Return the (x, y) coordinate for the center point of the cell that contains the specified text.  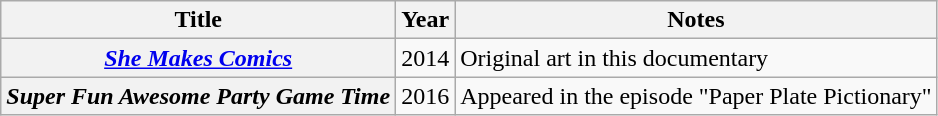
Super Fun Awesome Party Game Time (198, 96)
She Makes Comics (198, 58)
Year (426, 20)
Original art in this documentary (696, 58)
Title (198, 20)
Appeared in the episode "Paper Plate Pictionary" (696, 96)
2016 (426, 96)
2014 (426, 58)
Notes (696, 20)
